Locate the cell with the specified text and output its (x, y) center coordinate. 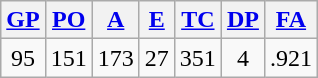
E (156, 20)
95 (23, 58)
GP (23, 20)
A (116, 20)
TC (198, 20)
DP (242, 20)
151 (68, 58)
27 (156, 58)
351 (198, 58)
173 (116, 58)
4 (242, 58)
FA (290, 20)
PO (68, 20)
.921 (290, 58)
